Search for the cell housing the specified text and yield its (X, Y) center coordinate. 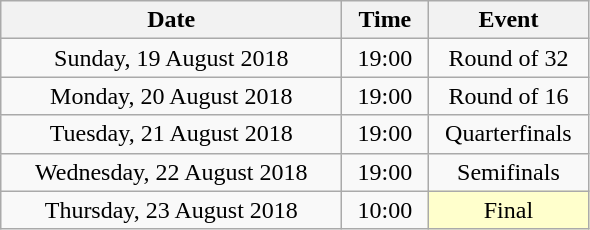
Quarterfinals (508, 134)
Date (172, 20)
Monday, 20 August 2018 (172, 96)
Semifinals (508, 172)
Final (508, 210)
Round of 16 (508, 96)
Round of 32 (508, 58)
Thursday, 23 August 2018 (172, 210)
Tuesday, 21 August 2018 (172, 134)
10:00 (385, 210)
Sunday, 19 August 2018 (172, 58)
Event (508, 20)
Time (385, 20)
Wednesday, 22 August 2018 (172, 172)
